Pinpoint the cell where the given text exists, returning its [x, y] midpoint coordinate. 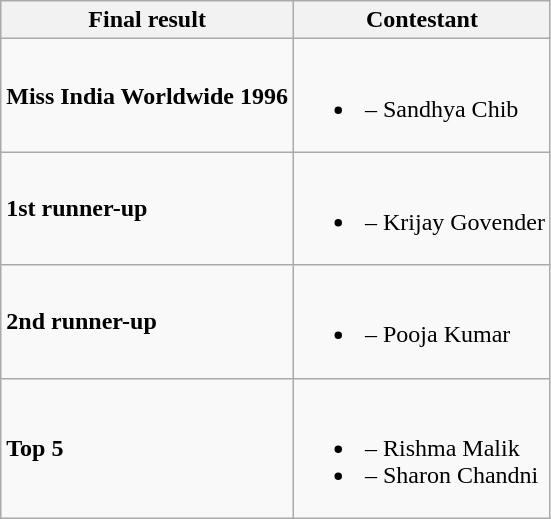
Top 5 [148, 448]
– Rishma Malik – Sharon Chandni [422, 448]
– Pooja Kumar [422, 322]
– Krijay Govender [422, 208]
Final result [148, 20]
Contestant [422, 20]
Miss India Worldwide 1996 [148, 96]
2nd runner-up [148, 322]
– Sandhya Chib [422, 96]
1st runner-up [148, 208]
